Return the [X, Y] coordinate for the center point of the cell that contains the specified text.  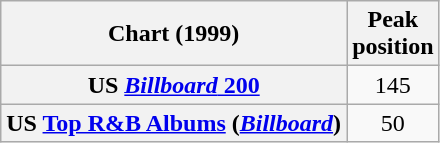
Chart (1999) [174, 34]
US Billboard 200 [174, 85]
Peak position [393, 34]
50 [393, 123]
US Top R&B Albums (Billboard) [174, 123]
145 [393, 85]
